Return the (x, y) coordinate for the center point of the cell that contains the specified text.  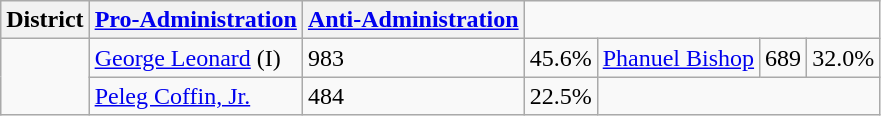
Anti-Administration (413, 20)
689 (784, 58)
Peleg Coffin, Jr. (196, 96)
983 (413, 58)
District (45, 20)
Pro-Administration (196, 20)
484 (413, 96)
45.6% (560, 58)
22.5% (560, 96)
32.0% (844, 58)
Phanuel Bishop (678, 58)
George Leonard (I) (196, 58)
